Locate the cell with the specified text and output its (X, Y) center coordinate. 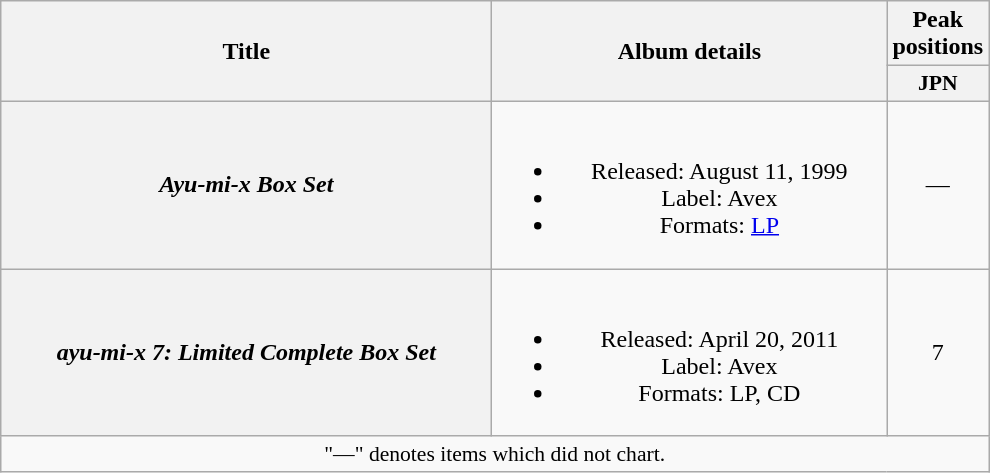
— (938, 184)
"—" denotes items which did not chart. (495, 454)
ayu-mi-x 7: Limited Complete Box Set (246, 352)
Released: August 11, 1999Label: AvexFormats: LP (690, 184)
Album details (690, 52)
Peak positions (938, 34)
JPN (938, 84)
Ayu-mi-x Box Set (246, 184)
Title (246, 52)
Released: April 20, 2011Label: AvexFormats: LP, CD (690, 352)
7 (938, 352)
